From the cell containing the given text, extract its center point as (X, Y) coordinate. 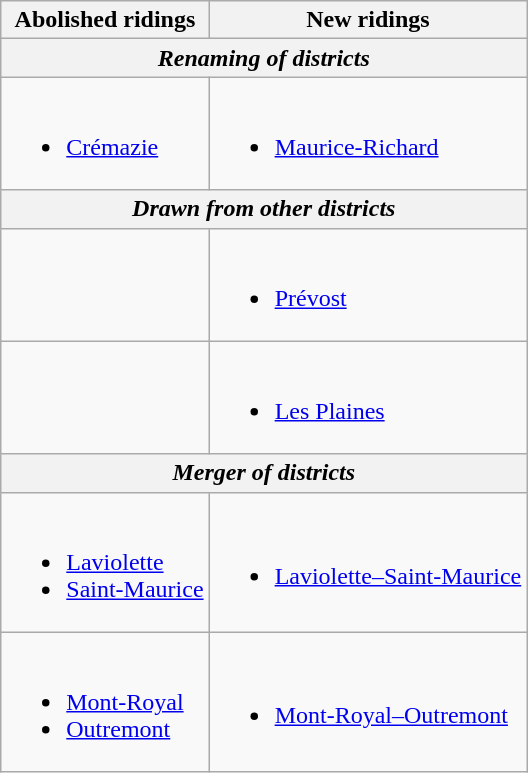
Crémazie (105, 134)
Merger of districts (264, 473)
Mont-RoyalOutremont (105, 702)
Drawn from other districts (264, 209)
Prévost (368, 284)
LavioletteSaint-Maurice (105, 562)
Mont-Royal–Outremont (368, 702)
Abolished ridings (105, 20)
Renaming of districts (264, 58)
New ridings (368, 20)
Les Plaines (368, 398)
Maurice-Richard (368, 134)
Laviolette–Saint-Maurice (368, 562)
